Find where the given text appears and provide that cell's center as [X, Y] coordinate. 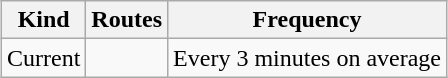
Current [43, 58]
Kind [43, 20]
Frequency [308, 20]
Routes [127, 20]
Every 3 minutes on average [308, 58]
